Provide the [x, y] coordinate of the cell's center where the given text is located.  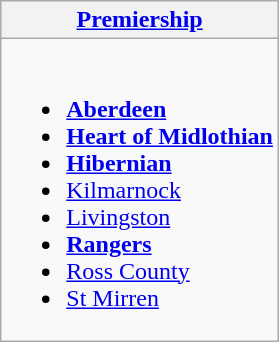
Premiership [140, 20]
AberdeenHeart of MidlothianHibernianKilmarnockLivingstonRangersRoss CountySt Mirren [140, 190]
